From the cell containing the given text, extract its center point as (x, y) coordinate. 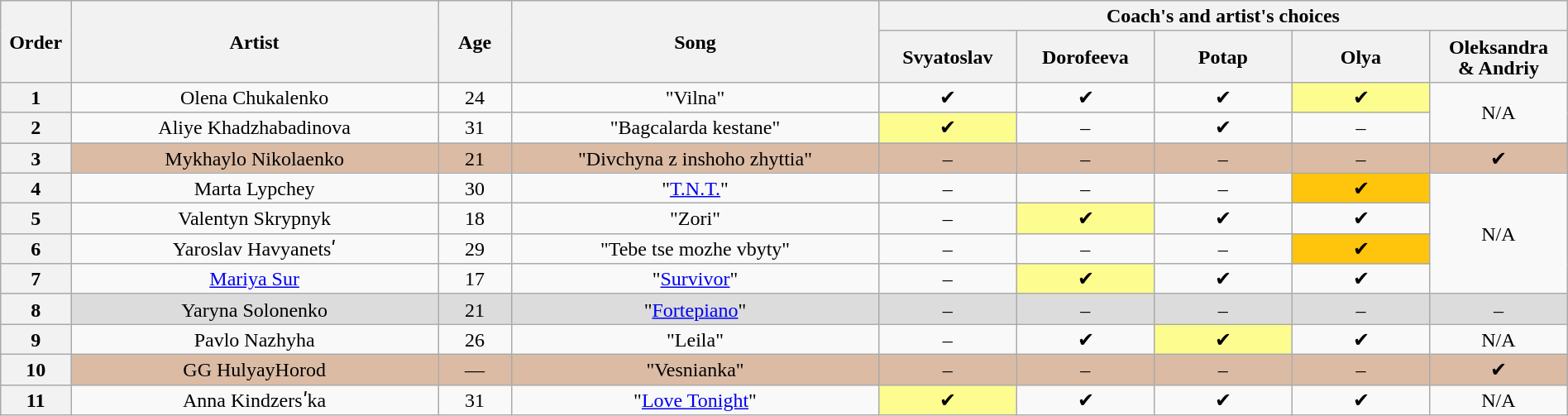
"Survivor" (695, 280)
Yaryna Solonenko (255, 309)
Yaroslav Havyanetsʹ (255, 248)
"Divchyna z inshoho zhyttia" (695, 157)
"Zori" (695, 218)
Dorofeeva (1085, 56)
29 (475, 248)
9 (36, 339)
4 (36, 189)
Olya (1361, 56)
— (475, 369)
"T.N.T." (695, 189)
Order (36, 41)
11 (36, 400)
7 (36, 280)
17 (475, 280)
"Fortepiano" (695, 309)
Oleksandra& Andriy (1499, 56)
1 (36, 98)
Artist (255, 41)
Valentyn Skrypnyk (255, 218)
GG HulyayHorod (255, 369)
"Love Tonight" (695, 400)
8 (36, 309)
"Vesnianka" (695, 369)
5 (36, 218)
"Leila" (695, 339)
Potap (1224, 56)
10 (36, 369)
Age (475, 41)
Mariya Sur (255, 280)
2 (36, 127)
"Tebe tse mozhe vbyty" (695, 248)
Pavlo Nazhyha (255, 339)
"Bagcalarda kestane" (695, 127)
3 (36, 157)
Olena Chukalenko (255, 98)
Anna Kindzersʹka (255, 400)
Marta Lypchey (255, 189)
Mykhaylo Nikolaenko (255, 157)
Song (695, 41)
Aliye Khadzhabadinova (255, 127)
26 (475, 339)
Coach's and artist's choices (1224, 17)
Svyatoslav (948, 56)
6 (36, 248)
"Vilna" (695, 98)
30 (475, 189)
18 (475, 218)
24 (475, 98)
